Return the (x, y) coordinate for the center point of the cell that contains the specified text.  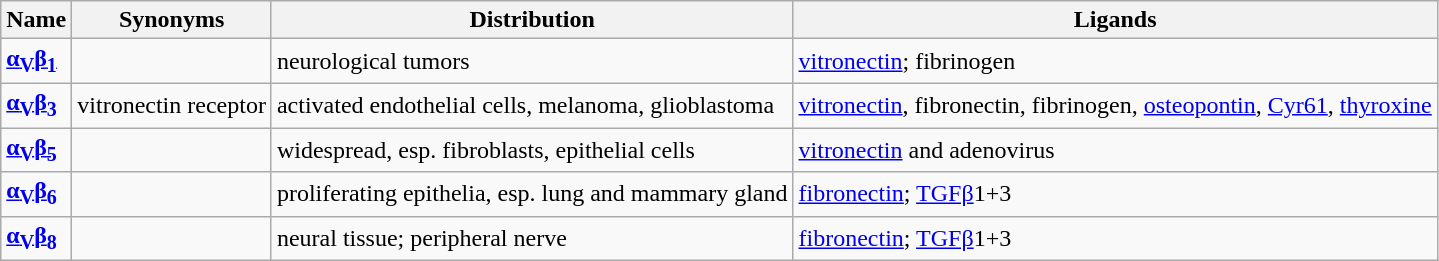
Name (36, 20)
Ligands (1115, 20)
widespread, esp. fibroblasts, epithelial cells (532, 150)
αVβ3 (36, 105)
vitronectin, fibronectin, fibrinogen, osteopontin, Cyr61, thyroxine (1115, 105)
neural tissue; peripheral nerve (532, 238)
Distribution (532, 20)
proliferating epithelia, esp. lung and mammary gland (532, 194)
vitronectin receptor (172, 105)
vitronectin and adenovirus (1115, 150)
αVβ8 (36, 238)
αVβ1 (36, 61)
Synonyms (172, 20)
activated endothelial cells, melanoma, glioblastoma (532, 105)
αVβ6 (36, 194)
neurological tumors (532, 61)
vitronectin; fibrinogen (1115, 61)
αVβ5 (36, 150)
